Capture the cell that displays the provided text and extract its (x, y) central coordinate. 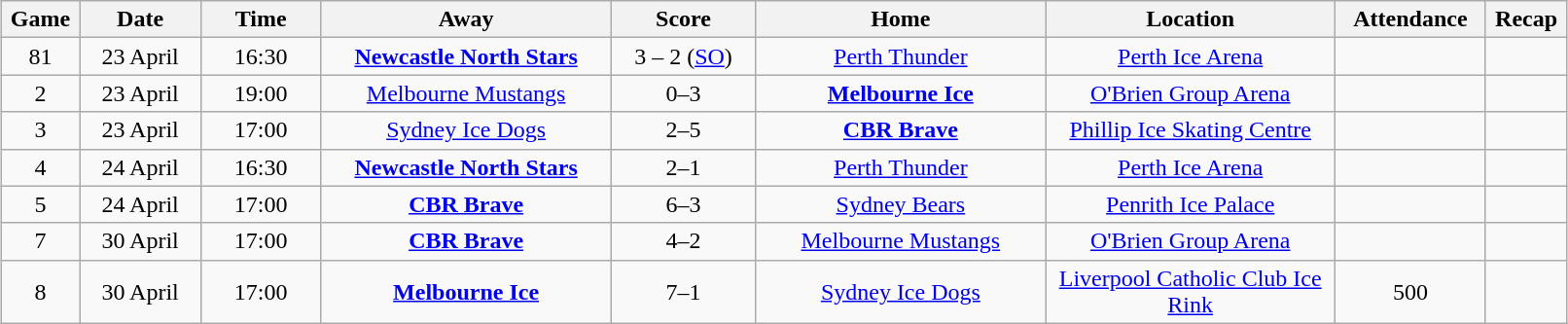
Home (901, 19)
Penrith Ice Palace (1191, 204)
0–3 (683, 93)
Location (1191, 19)
7–1 (683, 292)
3 (41, 130)
Liverpool Catholic Club Ice Rink (1191, 292)
Phillip Ice Skating Centre (1191, 130)
6–3 (683, 204)
Attendance (1410, 19)
2–5 (683, 130)
Score (683, 19)
81 (41, 56)
19:00 (261, 93)
3 – 2 (SO) (683, 56)
2 (41, 93)
Date (140, 19)
8 (41, 292)
Game (41, 19)
7 (41, 241)
500 (1410, 292)
5 (41, 204)
2–1 (683, 167)
4 (41, 167)
Time (261, 19)
4–2 (683, 241)
Recap (1526, 19)
Away (466, 19)
Sydney Bears (901, 204)
